Detect which cell encompasses the target text, then output its [x, y] center coordinate. 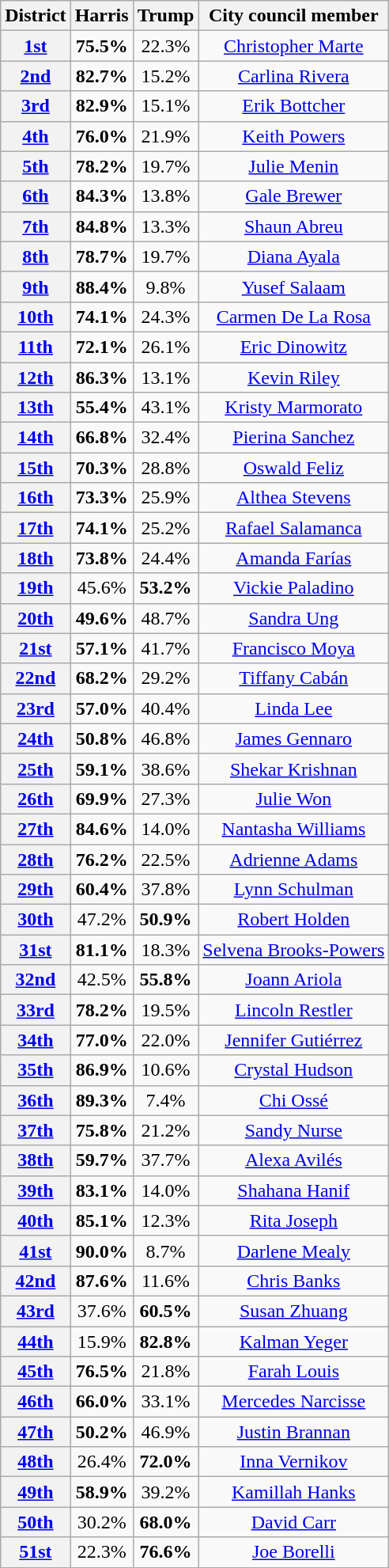
28th [36, 859]
7th [36, 226]
50.8% [101, 738]
72.0% [166, 1462]
6th [36, 196]
66.8% [101, 438]
Shekar Krishnan [294, 769]
15th [36, 468]
29th [36, 890]
55.4% [101, 408]
69.9% [101, 799]
58.9% [101, 1492]
22nd [36, 678]
Alexa Avilés [294, 1160]
82.7% [101, 76]
77.0% [101, 1040]
Kristy Marmorato [294, 408]
Chris Banks [294, 1281]
87.6% [101, 1281]
Susan Zhuang [294, 1311]
Jennifer Gutiérrez [294, 1040]
26th [36, 799]
15.9% [101, 1342]
22.5% [166, 859]
Erik Bottcher [294, 106]
Diana Ayala [294, 256]
48th [36, 1462]
50.2% [101, 1432]
32nd [36, 980]
49th [36, 1492]
46.9% [166, 1432]
76.2% [101, 859]
Lynn Schulman [294, 890]
Justin Brannan [294, 1432]
26.4% [101, 1462]
46.8% [166, 738]
Sandra Ung [294, 618]
36th [36, 1100]
72.1% [101, 347]
37.7% [166, 1160]
59.7% [101, 1160]
76.5% [101, 1372]
18th [36, 558]
Shahana Hanif [294, 1190]
68.2% [101, 678]
50th [36, 1522]
41st [36, 1251]
25th [36, 769]
82.8% [166, 1342]
47th [36, 1432]
33rd [36, 1010]
9th [36, 287]
9.8% [166, 287]
39th [36, 1190]
83.1% [101, 1190]
10th [36, 317]
13th [36, 408]
12th [36, 378]
51st [36, 1552]
48.7% [166, 618]
75.5% [101, 46]
Rita Joseph [294, 1221]
33.1% [166, 1402]
73.8% [101, 558]
Yusef Salaam [294, 287]
Carmen De La Rosa [294, 317]
City council member [294, 16]
46th [36, 1402]
Shaun Abreu [294, 226]
34th [36, 1040]
24th [36, 738]
Trump [166, 16]
10.6% [166, 1070]
Gale Brewer [294, 196]
Eric Dinowitz [294, 347]
29.2% [166, 678]
41.7% [166, 648]
Tiffany Cabán [294, 678]
18.3% [166, 950]
15.1% [166, 106]
27.3% [166, 799]
37.6% [101, 1311]
Amanda Farías [294, 558]
57.1% [101, 648]
17th [36, 528]
47.2% [101, 920]
Julie Won [294, 799]
45th [36, 1372]
Robert Holden [294, 920]
4th [36, 136]
37th [36, 1130]
Joann Ariola [294, 980]
28.8% [166, 468]
81.1% [101, 950]
5th [36, 166]
Kevin Riley [294, 378]
Oswald Feliz [294, 468]
Darlene Mealy [294, 1251]
31st [36, 950]
13.3% [166, 226]
85.1% [101, 1221]
11th [36, 347]
37.8% [166, 890]
35th [36, 1070]
2nd [36, 76]
Julie Menin [294, 166]
70.3% [101, 468]
Vickie Paladino [294, 588]
43rd [36, 1311]
59.1% [101, 769]
Mercedes Narcisse [294, 1402]
21.9% [166, 136]
James Gennaro [294, 738]
8.7% [166, 1251]
84.8% [101, 226]
21st [36, 648]
13.1% [166, 378]
19th [36, 588]
86.3% [101, 378]
40th [36, 1221]
Althea Stevens [294, 498]
30th [36, 920]
Lincoln Restler [294, 1010]
Kalman Yeger [294, 1342]
39.2% [166, 1492]
Farah Louis [294, 1372]
57.0% [101, 708]
24.4% [166, 558]
Nantasha Williams [294, 829]
Pierina Sanchez [294, 438]
60.5% [166, 1311]
60.4% [101, 890]
50.9% [166, 920]
84.6% [101, 829]
25.2% [166, 528]
26.1% [166, 347]
66.0% [101, 1402]
25.9% [166, 498]
42.5% [101, 980]
Crystal Hudson [294, 1070]
Inna Vernikov [294, 1462]
7.4% [166, 1100]
Kamillah Hanks [294, 1492]
45.6% [101, 588]
76.6% [166, 1552]
District [36, 16]
Sandy Nurse [294, 1130]
1st [36, 46]
13.8% [166, 196]
49.6% [101, 618]
24.3% [166, 317]
8th [36, 256]
22.0% [166, 1040]
42nd [36, 1281]
Christopher Marte [294, 46]
Rafael Salamanca [294, 528]
90.0% [101, 1251]
15.2% [166, 76]
20th [36, 618]
40.4% [166, 708]
Carlina Rivera [294, 76]
Joe Borelli [294, 1552]
43.1% [166, 408]
16th [36, 498]
30.2% [101, 1522]
27th [36, 829]
55.8% [166, 980]
David Carr [294, 1522]
75.8% [101, 1130]
14th [36, 438]
Selvena Brooks-Powers [294, 950]
88.4% [101, 287]
12.3% [166, 1221]
Chi Ossé [294, 1100]
68.0% [166, 1522]
21.8% [166, 1372]
Francisco Moya [294, 648]
Harris [101, 16]
21.2% [166, 1130]
76.0% [101, 136]
89.3% [101, 1100]
84.3% [101, 196]
78.7% [101, 256]
86.9% [101, 1070]
53.2% [166, 588]
44th [36, 1342]
11.6% [166, 1281]
3rd [36, 106]
19.5% [166, 1010]
23rd [36, 708]
Adrienne Adams [294, 859]
38.6% [166, 769]
32.4% [166, 438]
82.9% [101, 106]
73.3% [101, 498]
Keith Powers [294, 136]
38th [36, 1160]
Linda Lee [294, 708]
